Detect which cell encompasses the target text, then output its (X, Y) center coordinate. 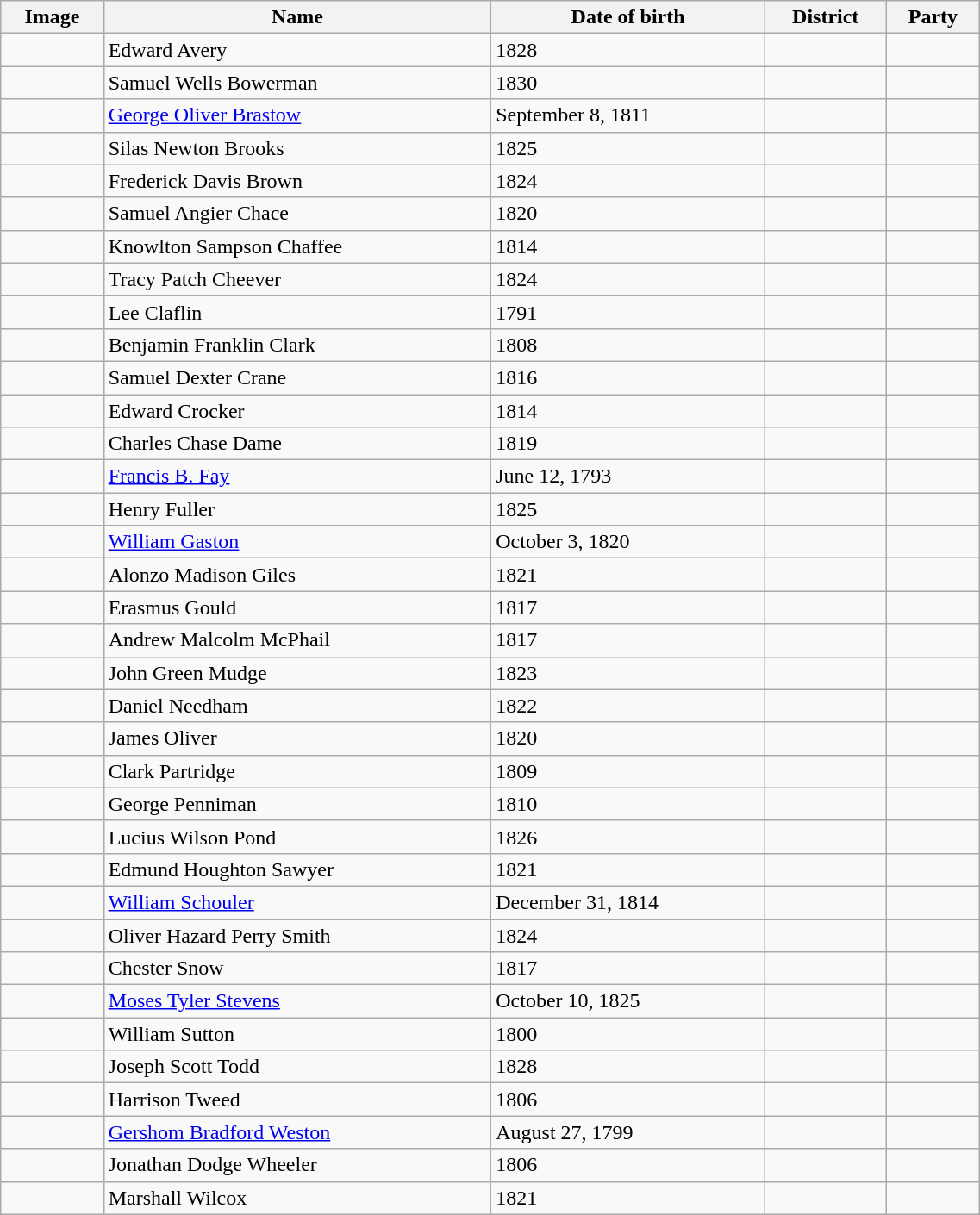
Samuel Dexter Crane (297, 377)
1809 (628, 771)
Chester Snow (297, 969)
William Schouler (297, 902)
Marshall Wilcox (297, 1198)
Jonathan Dodge Wheeler (297, 1165)
Tracy Patch Cheever (297, 279)
William Gaston (297, 542)
1810 (628, 804)
Andrew Malcolm McPhail (297, 640)
George Penniman (297, 804)
Knowlton Sampson Chaffee (297, 246)
Silas Newton Brooks (297, 148)
Oliver Hazard Perry Smith (297, 935)
1826 (628, 837)
Moses Tyler Stevens (297, 1001)
1819 (628, 444)
1800 (628, 1034)
1791 (628, 312)
Party (933, 17)
Harrison Tweed (297, 1100)
1823 (628, 673)
Francis B. Fay (297, 477)
December 31, 1814 (628, 902)
October 10, 1825 (628, 1001)
John Green Mudge (297, 673)
Gershom Bradford Weston (297, 1132)
Erasmus Gould (297, 607)
Joseph Scott Todd (297, 1067)
1830 (628, 83)
October 3, 1820 (628, 542)
Samuel Angier Chace (297, 214)
William Sutton (297, 1034)
Clark Partridge (297, 771)
1822 (628, 706)
Date of birth (628, 17)
Samuel Wells Bowerman (297, 83)
1808 (628, 345)
Benjamin Franklin Clark (297, 345)
Lucius Wilson Pond (297, 837)
Henry Fuller (297, 509)
September 8, 1811 (628, 115)
Charles Chase Dame (297, 444)
Lee Claflin (297, 312)
August 27, 1799 (628, 1132)
1816 (628, 377)
George Oliver Brastow (297, 115)
June 12, 1793 (628, 477)
Edward Avery (297, 50)
District (826, 17)
James Oliver (297, 738)
Daniel Needham (297, 706)
Image (52, 17)
Edward Crocker (297, 411)
Edmund Houghton Sawyer (297, 869)
Name (297, 17)
Frederick Davis Brown (297, 181)
Alonzo Madison Giles (297, 575)
